Search for the cell housing the specified text and yield its (x, y) center coordinate. 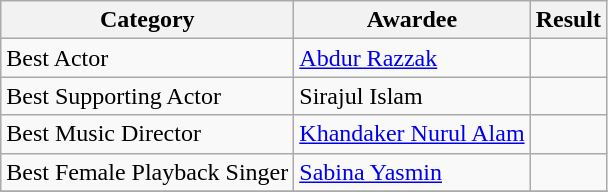
Best Supporting Actor (148, 96)
Awardee (412, 20)
Abdur Razzak (412, 58)
Best Music Director (148, 134)
Result (568, 20)
Sirajul Islam (412, 96)
Best Actor (148, 58)
Category (148, 20)
Khandaker Nurul Alam (412, 134)
Best Female Playback Singer (148, 172)
Sabina Yasmin (412, 172)
